Identify which cell holds the provided text, then report its (X, Y) central coordinate. 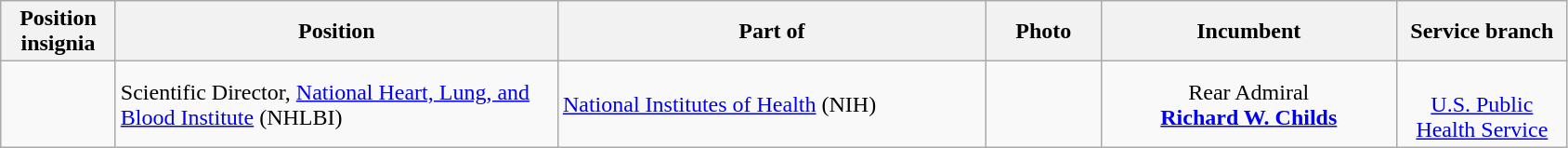
Incumbent (1248, 32)
U.S. PublicHealth Service (1483, 104)
Rear AdmiralRichard W. Childs (1248, 104)
Part of (771, 32)
Position insignia (59, 32)
Position (336, 32)
Scientific Director, National Heart, Lung, and Blood Institute (NHLBI) (336, 104)
Photo (1043, 32)
Service branch (1483, 32)
National Institutes of Health (NIH) (771, 104)
